Pinpoint the cell where the given text exists, returning its [x, y] midpoint coordinate. 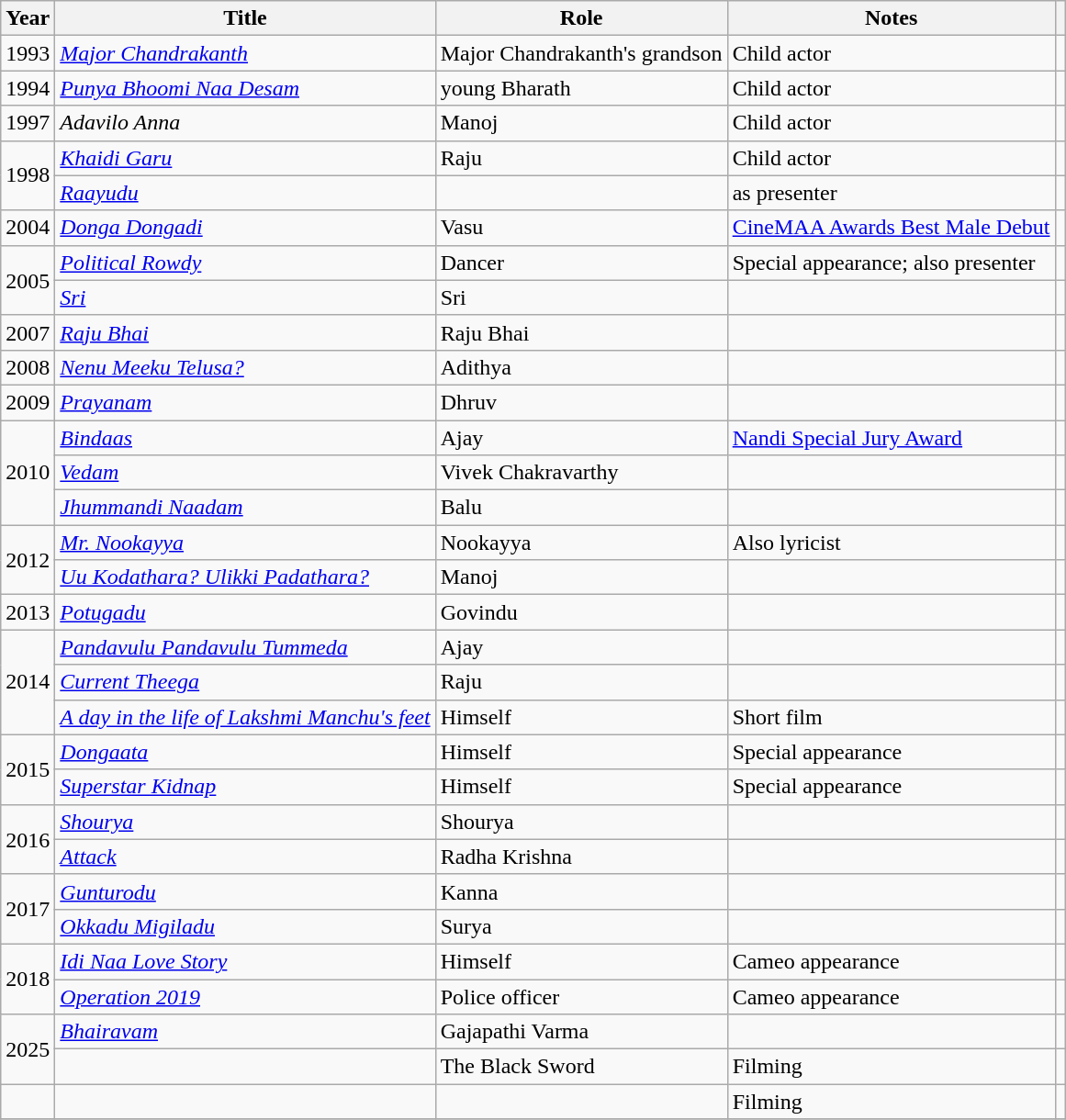
Vedam [245, 473]
Gunturodu [245, 891]
1994 [28, 88]
Adithya [581, 367]
Khaidi Garu [245, 158]
Year [28, 18]
Notes [891, 18]
Adavilo Anna [245, 123]
2025 [28, 1049]
Bhairavam [245, 1032]
Short film [891, 717]
Major Chandrakanth [245, 53]
Vivek Chakravarthy [581, 473]
2014 [28, 682]
Balu [581, 508]
Gajapathi Varma [581, 1032]
Dhruv [581, 402]
Mr. Nookayya [245, 543]
2018 [28, 979]
Dancer [581, 263]
2010 [28, 473]
Uu Kodathara? Ulikki Padathara? [245, 577]
young Bharath [581, 88]
Punya Bhoomi Naa Desam [245, 88]
2009 [28, 402]
Okkadu Migiladu [245, 926]
2005 [28, 280]
2008 [28, 367]
Bindaas [245, 438]
Superstar Kidnap [245, 787]
Surya [581, 926]
Radha Krishna [581, 857]
A day in the life of Lakshmi Manchu's feet [245, 717]
1997 [28, 123]
2015 [28, 769]
Pandavulu Pandavulu Tummeda [245, 647]
Donga Dongadi [245, 228]
Attack [245, 857]
Major Chandrakanth's grandson [581, 53]
Vasu [581, 228]
Jhummandi Naadam [245, 508]
1993 [28, 53]
Police officer [581, 996]
Nandi Special Jury Award [891, 438]
Also lyricist [891, 543]
Nookayya [581, 543]
2012 [28, 560]
2016 [28, 839]
The Black Sword [581, 1067]
Political Rowdy [245, 263]
Role [581, 18]
Special appearance; also presenter [891, 263]
2017 [28, 909]
as presenter [891, 193]
CineMAA Awards Best Male Debut [891, 228]
Prayanam [245, 402]
Title [245, 18]
Dongaata [245, 752]
Nenu Meeku Telusa? [245, 367]
Idi Naa Love Story [245, 961]
Govindu [581, 612]
2013 [28, 612]
2004 [28, 228]
Current Theega [245, 682]
Raayudu [245, 193]
Kanna [581, 891]
1998 [28, 175]
Operation 2019 [245, 996]
Potugadu [245, 612]
2007 [28, 332]
